Find where the given text appears and provide that cell's center as (x, y) coordinate. 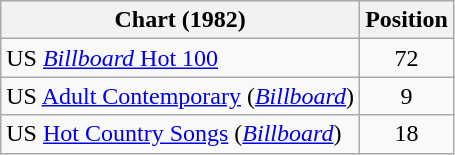
Position (407, 20)
Chart (1982) (180, 20)
US Billboard Hot 100 (180, 58)
18 (407, 134)
US Hot Country Songs (Billboard) (180, 134)
9 (407, 96)
72 (407, 58)
US Adult Contemporary (Billboard) (180, 96)
